Detect which cell encompasses the target text, then output its [X, Y] center coordinate. 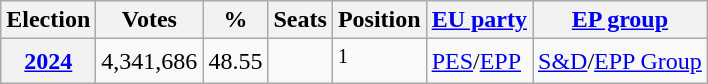
EU party [479, 20]
4,341,686 [150, 62]
48.55 [236, 62]
Seats [300, 20]
PES/EPP [479, 62]
2024 [48, 62]
Votes [150, 20]
S&D/EPP Group [620, 62]
% [236, 20]
Position [379, 20]
EP group [620, 20]
Election [48, 20]
1 [379, 62]
